Find where the given text appears and provide that cell's center as [X, Y] coordinate. 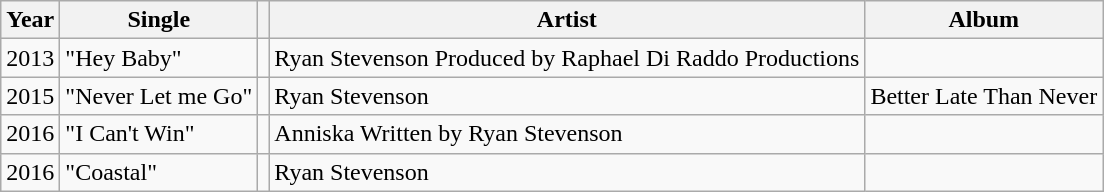
2013 [30, 58]
Better Late Than Never [984, 96]
Year [30, 20]
Album [984, 20]
"I Can't Win" [159, 134]
2015 [30, 96]
"Hey Baby" [159, 58]
Single [159, 20]
Ryan Stevenson Produced by Raphael Di Raddo Productions [567, 58]
Artist [567, 20]
"Never Let me Go" [159, 96]
Anniska Written by Ryan Stevenson [567, 134]
"Coastal" [159, 172]
